Identify which cell holds the provided text, then report its [X, Y] central coordinate. 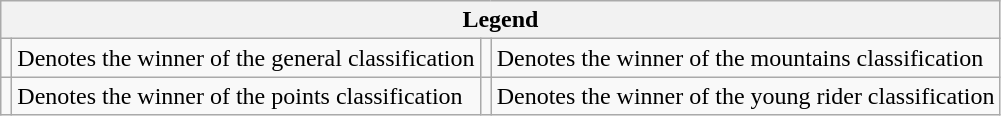
Denotes the winner of the mountains classification [746, 58]
Legend [500, 20]
Denotes the winner of the general classification [246, 58]
Denotes the winner of the points classification [246, 96]
Denotes the winner of the young rider classification [746, 96]
